Search for the cell housing the specified text and yield its [x, y] center coordinate. 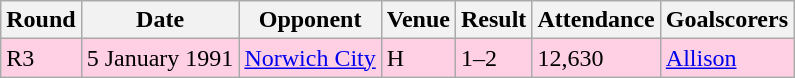
12,630 [596, 58]
5 January 1991 [160, 58]
Opponent [310, 20]
Result [493, 20]
Date [160, 20]
H [418, 58]
R3 [41, 58]
Allison [726, 58]
Attendance [596, 20]
Norwich City [310, 58]
Venue [418, 20]
1–2 [493, 58]
Goalscorers [726, 20]
Round [41, 20]
